Output the [x, y] coordinate of the center of the cell containing the given text.  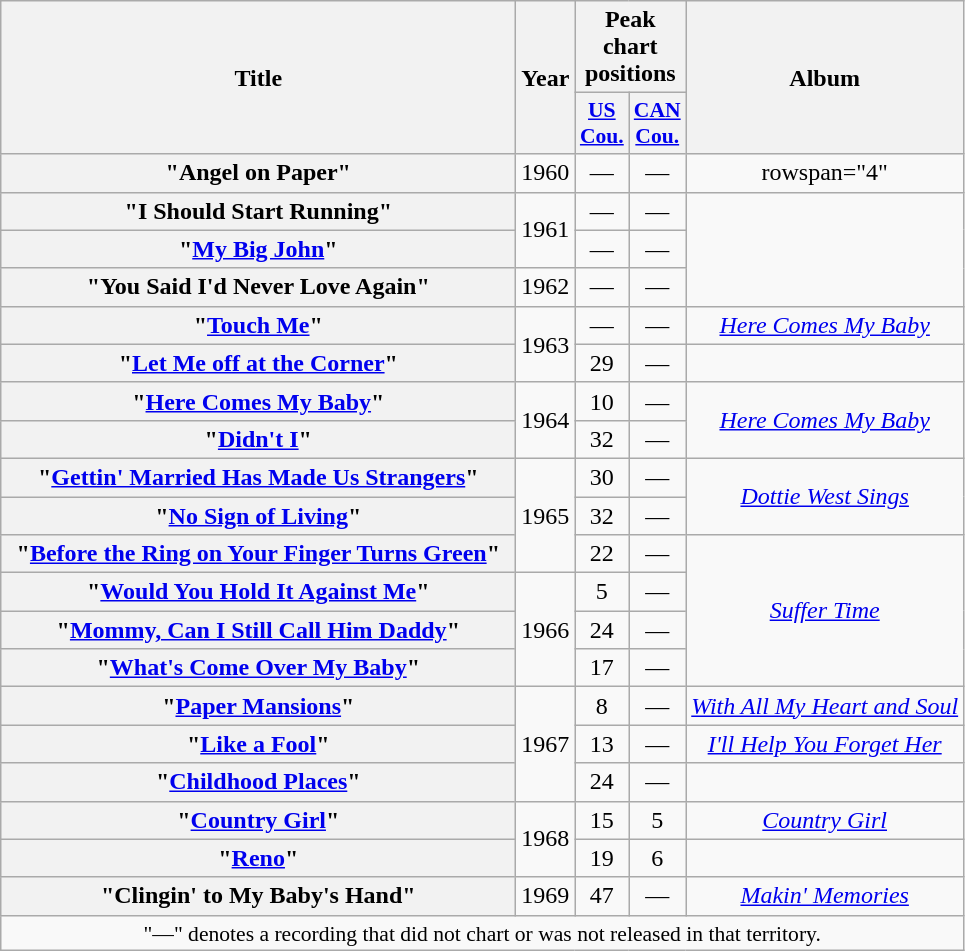
29 [602, 363]
1967 [546, 744]
"Country Girl" [258, 820]
1965 [546, 515]
"You Said I'd Never Love Again" [258, 287]
17 [602, 668]
1962 [546, 287]
"Before the Ring on Your Finger Turns Green" [258, 554]
"Angel on Paper" [258, 173]
"Clingin' to My Baby's Hand" [258, 896]
8 [602, 706]
"Let Me off at the Corner" [258, 363]
22 [602, 554]
1960 [546, 173]
Makin' Memories [825, 896]
"—" denotes a recording that did not chart or was not released in that territory. [482, 933]
Album [825, 78]
Suffer Time [825, 611]
CANCou. [658, 124]
rowspan="4" [825, 173]
1963 [546, 344]
"Here Comes My Baby" [258, 401]
"My Big John" [258, 249]
30 [602, 477]
"Childhood Places" [258, 782]
Country Girl [825, 820]
15 [602, 820]
"What's Come Over My Baby" [258, 668]
"I Should Start Running" [258, 211]
13 [602, 744]
"Like a Fool" [258, 744]
"Touch Me" [258, 325]
1969 [546, 896]
"Reno" [258, 858]
Peak chartpositions [630, 47]
1964 [546, 420]
"Would You Hold It Against Me" [258, 592]
"Paper Mansions" [258, 706]
10 [602, 401]
With All My Heart and Soul [825, 706]
Title [258, 78]
1961 [546, 230]
Year [546, 78]
6 [658, 858]
"Didn't I" [258, 439]
I'll Help You Forget Her [825, 744]
Dottie West Sings [825, 496]
1968 [546, 839]
19 [602, 858]
USCou. [602, 124]
"No Sign of Living" [258, 515]
47 [602, 896]
"Gettin' Married Has Made Us Strangers" [258, 477]
1966 [546, 630]
"Mommy, Can I Still Call Him Daddy" [258, 630]
